Detect which cell encompasses the target text, then output its [x, y] center coordinate. 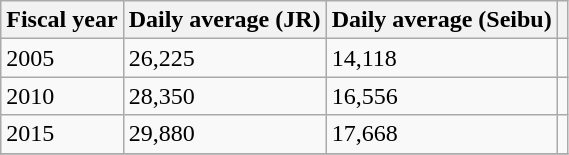
26,225 [224, 58]
17,668 [442, 134]
14,118 [442, 58]
Daily average (Seibu) [442, 20]
16,556 [442, 96]
2005 [62, 58]
2015 [62, 134]
28,350 [224, 96]
2010 [62, 96]
Daily average (JR) [224, 20]
29,880 [224, 134]
Fiscal year [62, 20]
